Pinpoint the cell where the given text exists, returning its [x, y] midpoint coordinate. 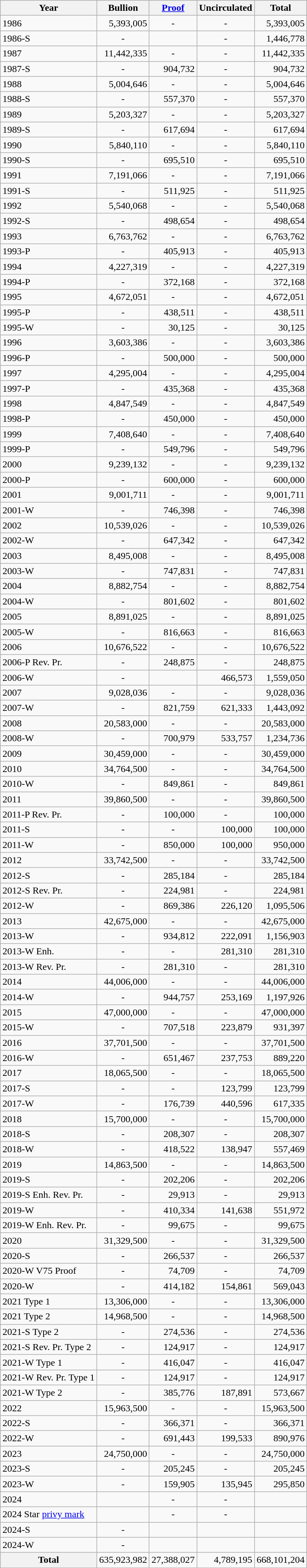
2008-W [49, 738]
2004-W [49, 601]
2021-W Rev. Pr. Type 1 [49, 1377]
253,169 [225, 997]
1995 [49, 297]
1991 [49, 175]
635,923,982 [123, 1560]
2023-W [49, 1484]
2017-S [49, 1088]
135,945 [225, 1484]
1,559,050 [281, 678]
551,972 [281, 1210]
2007-W [49, 708]
2010-W [49, 784]
1996 [49, 343]
2024-W [49, 1545]
2012 [49, 860]
414,182 [173, 1286]
2024 [49, 1499]
1988-S [49, 99]
2020-W V75 Proof [49, 1271]
1992 [49, 206]
223,879 [225, 1027]
Year [49, 8]
1987-S [49, 69]
1995-W [49, 327]
2001 [49, 495]
2011 [49, 799]
2020-S [49, 1256]
2013 [49, 921]
2000-P [49, 480]
1997 [49, 373]
1990-S [49, 160]
410,334 [173, 1210]
2005 [49, 616]
569,043 [281, 1286]
1998 [49, 403]
2020 [49, 1241]
2021 Type 1 [49, 1301]
138,947 [225, 1149]
533,757 [225, 738]
573,667 [281, 1392]
Proof [173, 8]
1,443,092 [281, 708]
621,333 [225, 708]
2019 [49, 1165]
1999 [49, 434]
2011-W [49, 845]
4,789,195 [225, 1560]
707,518 [173, 1027]
1997-P [49, 388]
1991-S [49, 191]
418,522 [173, 1149]
237,753 [225, 1058]
226,120 [225, 906]
890,976 [281, 1438]
385,776 [173, 1392]
2008 [49, 723]
691,443 [173, 1438]
2006-P Rev. Pr. [49, 662]
2017 [49, 1073]
466,573 [225, 678]
2007 [49, 693]
2022 [49, 1408]
154,861 [225, 1286]
2024-S [49, 1530]
199,533 [225, 1438]
27,388,027 [173, 1560]
2021-W Type 2 [49, 1392]
944,757 [173, 997]
2023-S [49, 1469]
141,638 [225, 1210]
2019-S [49, 1180]
2005-W [49, 632]
1996-P [49, 358]
1988 [49, 84]
2017-W [49, 1103]
1993-P [49, 251]
2013-W Enh. [49, 952]
1994-P [49, 282]
2002-W [49, 541]
1987 [49, 54]
187,891 [225, 1392]
1999-P [49, 449]
2010 [49, 769]
950,000 [281, 845]
1989-S [49, 130]
2013-W Rev. Pr. [49, 967]
2019-W [49, 1210]
850,000 [173, 845]
2009 [49, 754]
Bullion [123, 8]
2016 [49, 1043]
1989 [49, 114]
869,386 [173, 906]
700,979 [173, 738]
934,812 [173, 936]
176,739 [173, 1103]
2018-W [49, 1149]
2023 [49, 1454]
2014 [49, 982]
1,095,506 [281, 906]
2019-S Enh. Rev. Pr. [49, 1195]
Uncirculated [225, 8]
2012-S Rev. Pr. [49, 890]
1994 [49, 267]
295,850 [281, 1484]
2011-P Rev. Pr. [49, 814]
617,335 [281, 1103]
222,091 [225, 936]
1986 [49, 23]
821,759 [173, 708]
2018 [49, 1119]
668,101,204 [281, 1560]
2022-W [49, 1438]
2002 [49, 525]
2000 [49, 465]
1,234,736 [281, 738]
2003 [49, 556]
2022-S [49, 1423]
1,446,778 [281, 38]
2014-W [49, 997]
2015-W [49, 1027]
1990 [49, 145]
2012-S [49, 875]
2011-S [49, 830]
1993 [49, 236]
2013-W [49, 936]
889,220 [281, 1058]
651,467 [173, 1058]
2020-W [49, 1286]
2003-W [49, 571]
2006 [49, 647]
2016-W [49, 1058]
2001-W [49, 510]
2021 Type 2 [49, 1317]
1,156,903 [281, 936]
2024 Star privy mark [49, 1514]
440,596 [225, 1103]
1,197,926 [281, 997]
1995-P [49, 312]
2021-S Type 2 [49, 1332]
2012-W [49, 906]
2018-S [49, 1134]
159,905 [173, 1484]
1986-S [49, 38]
2004 [49, 586]
2019-W Enh. Rev. Pr. [49, 1225]
1992-S [49, 221]
2021-W Type 1 [49, 1362]
557,469 [281, 1149]
2021-S Rev. Pr. Type 2 [49, 1347]
931,397 [281, 1027]
2006-W [49, 678]
2015 [49, 1012]
1998-P [49, 419]
